Return the [x, y] coordinate for the center point of the cell that contains the specified text.  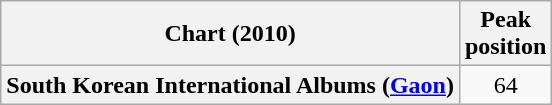
64 [505, 85]
South Korean International Albums (Gaon) [230, 85]
Peakposition [505, 34]
Chart (2010) [230, 34]
